Return the (X, Y) coordinate for the center point of the cell that contains the specified text.  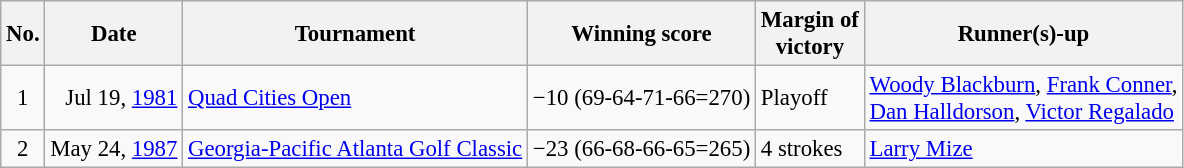
Quad Cities Open (356, 98)
Playoff (810, 98)
No. (23, 34)
Winning score (642, 34)
Tournament (356, 34)
−10 (69-64-71-66=270) (642, 98)
Date (114, 34)
Woody Blackburn, Frank Conner, Dan Halldorson, Victor Regalado (1024, 98)
2 (23, 149)
4 strokes (810, 149)
Runner(s)-up (1024, 34)
Larry Mize (1024, 149)
−23 (66-68-66-65=265) (642, 149)
1 (23, 98)
May 24, 1987 (114, 149)
Jul 19, 1981 (114, 98)
Georgia-Pacific Atlanta Golf Classic (356, 149)
Margin ofvictory (810, 34)
